Find where the given text appears and provide that cell's center as (X, Y) coordinate. 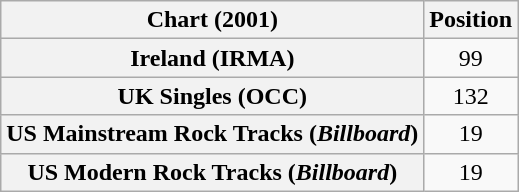
99 (471, 58)
US Modern Rock Tracks (Billboard) (212, 172)
US Mainstream Rock Tracks (Billboard) (212, 134)
Chart (2001) (212, 20)
UK Singles (OCC) (212, 96)
Ireland (IRMA) (212, 58)
132 (471, 96)
Position (471, 20)
